Search for the cell housing the specified text and yield its (X, Y) center coordinate. 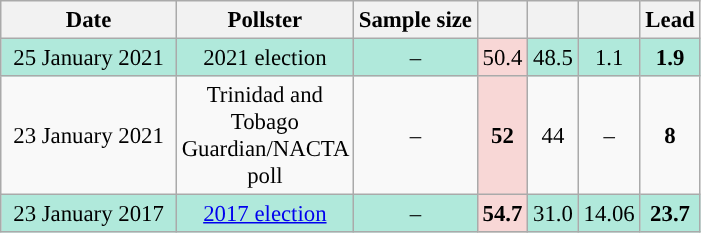
23 January 2021 (89, 136)
1.9 (670, 58)
2017 election (264, 214)
Date (89, 20)
23.7 (670, 214)
Trinidad and Tobago Guardian/NACTA poll (264, 136)
23 January 2017 (89, 214)
Sample size (415, 20)
8 (670, 136)
54.7 (502, 214)
14.06 (609, 214)
48.5 (553, 58)
25 January 2021 (89, 58)
Lead (670, 20)
50.4 (502, 58)
Pollster (264, 20)
52 (502, 136)
31.0 (553, 214)
44 (553, 136)
1.1 (609, 58)
2021 election (264, 58)
